Return (X, Y) of the center of cell containing provided text 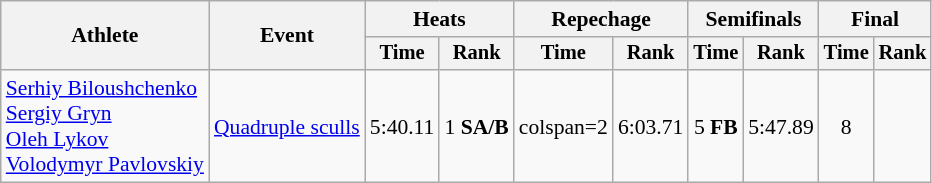
5 FB (716, 126)
5:47.89 (780, 126)
8 (846, 126)
Final (875, 19)
colspan=2 (564, 126)
Repechage (602, 19)
Event (287, 36)
5:40.11 (402, 126)
Athlete (105, 36)
Semifinals (753, 19)
Serhiy BiloushchenkoSergiy GrynOleh LykovVolodymyr Pavlovskiy (105, 126)
Heats (440, 19)
1 SA/B (476, 126)
Quadruple sculls (287, 126)
6:03.71 (650, 126)
